From the cell containing the given text, extract its center point as (X, Y) coordinate. 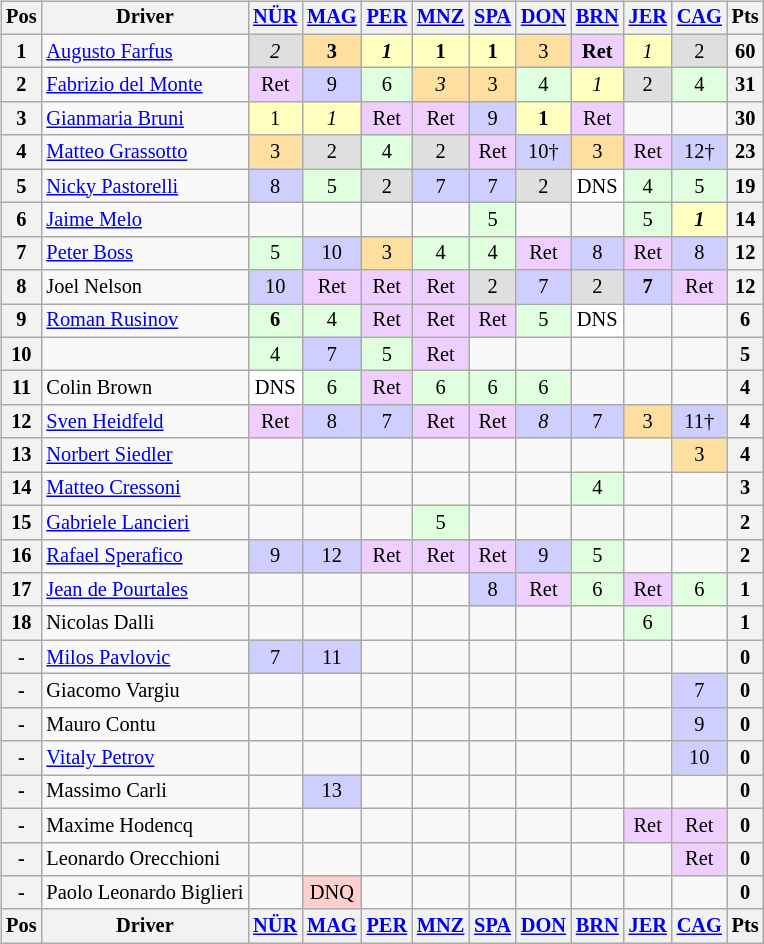
60 (746, 51)
Roman Rusinov (144, 321)
Matteo Cressoni (144, 489)
Jaime Melo (144, 220)
Milos Pavlovic (144, 657)
Leonardo Orecchioni (144, 859)
Augusto Farfus (144, 51)
17 (21, 590)
Mauro Contu (144, 724)
12† (700, 152)
15 (21, 522)
30 (746, 119)
11† (700, 422)
16 (21, 556)
Giacomo Vargiu (144, 691)
Jean de Pourtales (144, 590)
Gianmaria Bruni (144, 119)
Matteo Grassotto (144, 152)
31 (746, 85)
Paolo Leonardo Biglieri (144, 893)
Norbert Siedler (144, 455)
Massimo Carli (144, 792)
Peter Boss (144, 253)
Maxime Hodencq (144, 825)
Nicky Pastorelli (144, 186)
DNQ (332, 893)
Gabriele Lancieri (144, 522)
10† (544, 152)
Nicolas Dalli (144, 623)
Rafael Sperafico (144, 556)
19 (746, 186)
Fabrizio del Monte (144, 85)
Colin Brown (144, 388)
Sven Heidfeld (144, 422)
Joel Nelson (144, 287)
Vitaly Petrov (144, 758)
18 (21, 623)
23 (746, 152)
